Identify which cell holds the provided text, then report its (x, y) central coordinate. 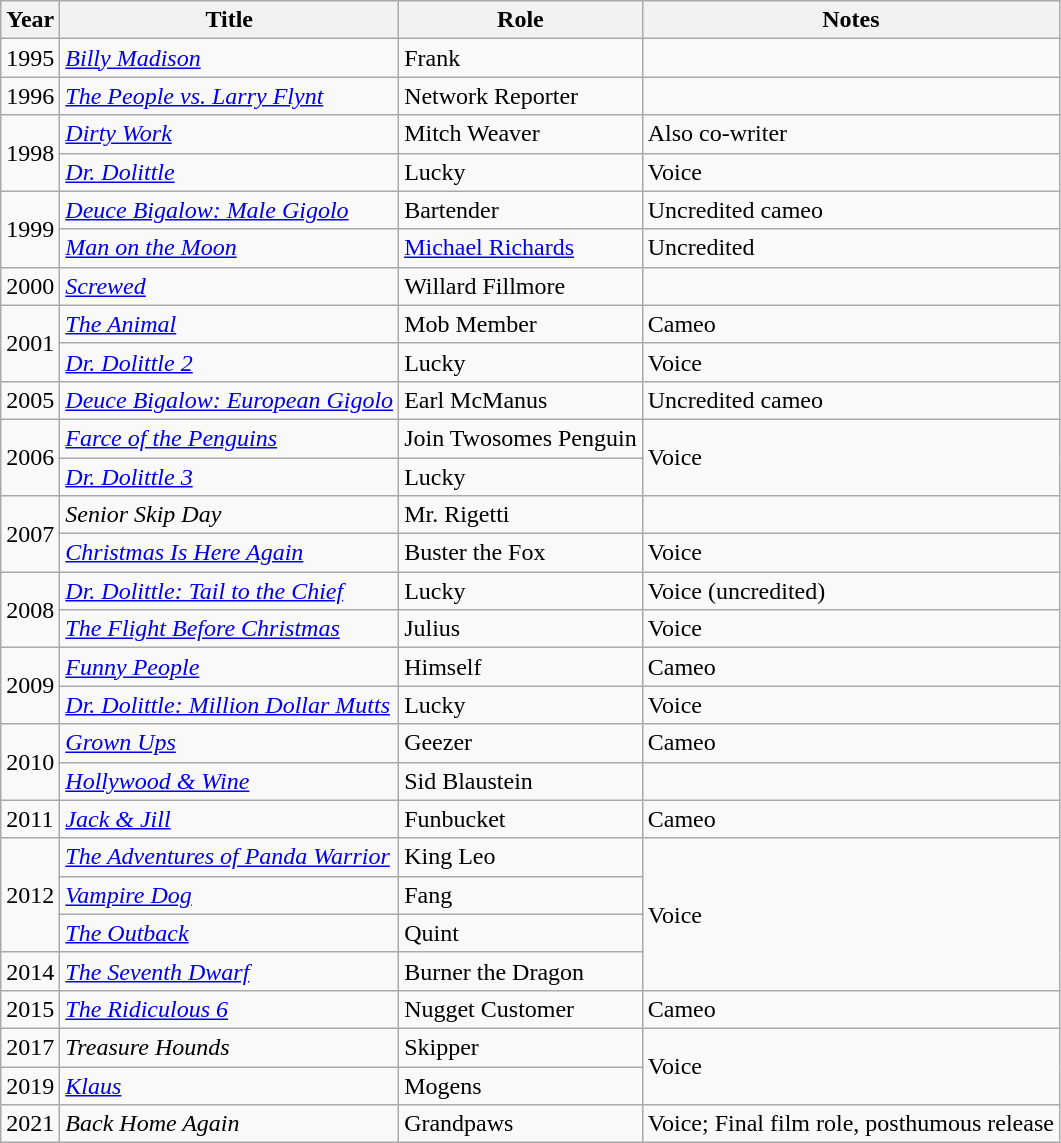
Dr. Dolittle 3 (230, 477)
2001 (30, 343)
Klaus (230, 1085)
Network Reporter (521, 96)
1996 (30, 96)
The Outback (230, 933)
2015 (30, 1009)
2008 (30, 610)
Voice; Final film role, posthumous release (850, 1124)
Title (230, 20)
Voice (uncredited) (850, 591)
Grown Ups (230, 743)
Geezer (521, 743)
Willard Fillmore (521, 286)
Also co-writer (850, 134)
Jack & Jill (230, 819)
Christmas Is Here Again (230, 553)
Grandpaws (521, 1124)
2011 (30, 819)
Quint (521, 933)
2005 (30, 400)
The Ridiculous 6 (230, 1009)
2021 (30, 1124)
The Seventh Dwarf (230, 971)
Nugget Customer (521, 1009)
The Adventures of Panda Warrior (230, 857)
Skipper (521, 1047)
Senior Skip Day (230, 515)
Uncredited (850, 248)
Bartender (521, 210)
The Animal (230, 324)
Mogens (521, 1085)
Back Home Again (230, 1124)
Fang (521, 895)
Notes (850, 20)
Join Twosomes Penguin (521, 438)
Funny People (230, 667)
Screwed (230, 286)
2010 (30, 762)
1999 (30, 229)
2014 (30, 971)
Earl McManus (521, 400)
Burner the Dragon (521, 971)
Dr. Dolittle 2 (230, 362)
2000 (30, 286)
2007 (30, 534)
Dr. Dolittle (230, 172)
Man on the Moon (230, 248)
1995 (30, 58)
Sid Blaustein (521, 781)
Role (521, 20)
Mob Member (521, 324)
Deuce Bigalow: Male Gigolo (230, 210)
Deuce Bigalow: European Gigolo (230, 400)
Vampire Dog (230, 895)
Himself (521, 667)
Dirty Work (230, 134)
2012 (30, 895)
Funbucket (521, 819)
Hollywood & Wine (230, 781)
2017 (30, 1047)
Buster the Fox (521, 553)
King Leo (521, 857)
Billy Madison (230, 58)
Frank (521, 58)
The People vs. Larry Flynt (230, 96)
Mr. Rigetti (521, 515)
2006 (30, 457)
Julius (521, 629)
Year (30, 20)
Michael Richards (521, 248)
Dr. Dolittle: Tail to the Chief (230, 591)
Dr. Dolittle: Million Dollar Mutts (230, 705)
The Flight Before Christmas (230, 629)
2019 (30, 1085)
1998 (30, 153)
Mitch Weaver (521, 134)
Treasure Hounds (230, 1047)
Farce of the Penguins (230, 438)
2009 (30, 686)
